From the cell containing the given text, extract its center point as [X, Y] coordinate. 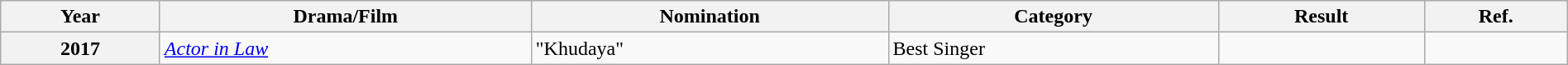
2017 [81, 48]
Year [81, 17]
Actor in Law [346, 48]
Best Singer [1054, 48]
"Khudaya" [710, 48]
Drama/Film [346, 17]
Category [1054, 17]
Result [1322, 17]
Nomination [710, 17]
Ref. [1495, 17]
